Capture the cell that displays the provided text and extract its (X, Y) central coordinate. 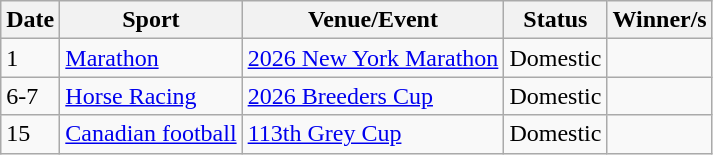
Marathon (151, 58)
Status (556, 20)
Horse Racing (151, 96)
Canadian football (151, 134)
Winner/s (660, 20)
Sport (151, 20)
15 (30, 134)
2026 Breeders Cup (373, 96)
Date (30, 20)
6-7 (30, 96)
1 (30, 58)
2026 New York Marathon (373, 58)
113th Grey Cup (373, 134)
Venue/Event (373, 20)
